Locate the cell with the specified text and output its [x, y] center coordinate. 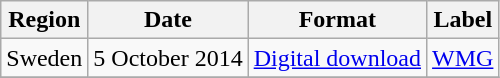
Region [44, 20]
WMG [463, 58]
5 October 2014 [168, 58]
Label [463, 20]
Sweden [44, 58]
Digital download [337, 58]
Date [168, 20]
Format [337, 20]
